Identify which cell holds the provided text, then report its (X, Y) central coordinate. 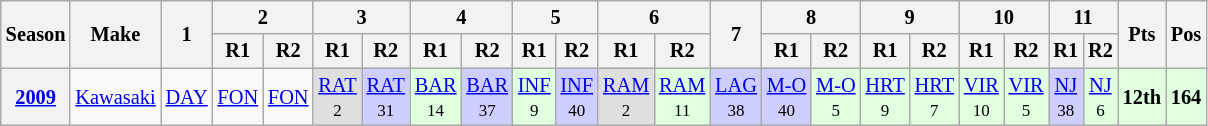
VIR5 (1026, 97)
RAT2 (337, 97)
Season (36, 34)
12th (1142, 97)
Make (115, 34)
4 (462, 17)
NJ6 (1100, 97)
BAR14 (436, 97)
HRT7 (934, 97)
1 (187, 34)
LAG38 (736, 97)
6 (654, 17)
BAR37 (487, 97)
INF9 (534, 97)
DAY (187, 97)
NJ38 (1066, 97)
3 (361, 17)
Kawasaki (115, 97)
2009 (36, 97)
164 (1186, 97)
INF40 (576, 97)
11 (1082, 17)
M-O5 (836, 97)
2 (264, 17)
Pts (1142, 34)
8 (812, 17)
5 (556, 17)
VIR10 (982, 97)
10 (1004, 17)
Pos (1186, 34)
HRT9 (884, 97)
RAM2 (626, 97)
9 (909, 17)
RAM11 (682, 97)
7 (736, 34)
M-O40 (786, 97)
RAT31 (386, 97)
